Find where the given text appears and provide that cell's center as [X, Y] coordinate. 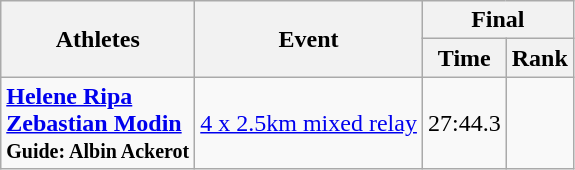
Final [498, 20]
Athletes [98, 39]
4 x 2.5km mixed relay [309, 123]
Time [464, 58]
Rank [540, 58]
27:44.3 [464, 123]
Event [309, 39]
Helene RipaZebastian ModinGuide: Albin Ackerot [98, 123]
